Locate the cell with the specified text and output its (X, Y) center coordinate. 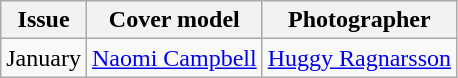
Photographer (359, 20)
Cover model (174, 20)
Issue (44, 20)
Naomi Campbell (174, 58)
Huggy Ragnarsson (359, 58)
January (44, 58)
